Locate the cell with the specified text and output its [x, y] center coordinate. 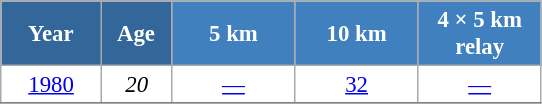
1980 [52, 85]
Age [136, 34]
Year [52, 34]
5 km [234, 34]
32 [356, 85]
4 × 5 km relay [480, 34]
10 km [356, 34]
20 [136, 85]
